Output the (X, Y) coordinate of the center of the cell containing the given text.  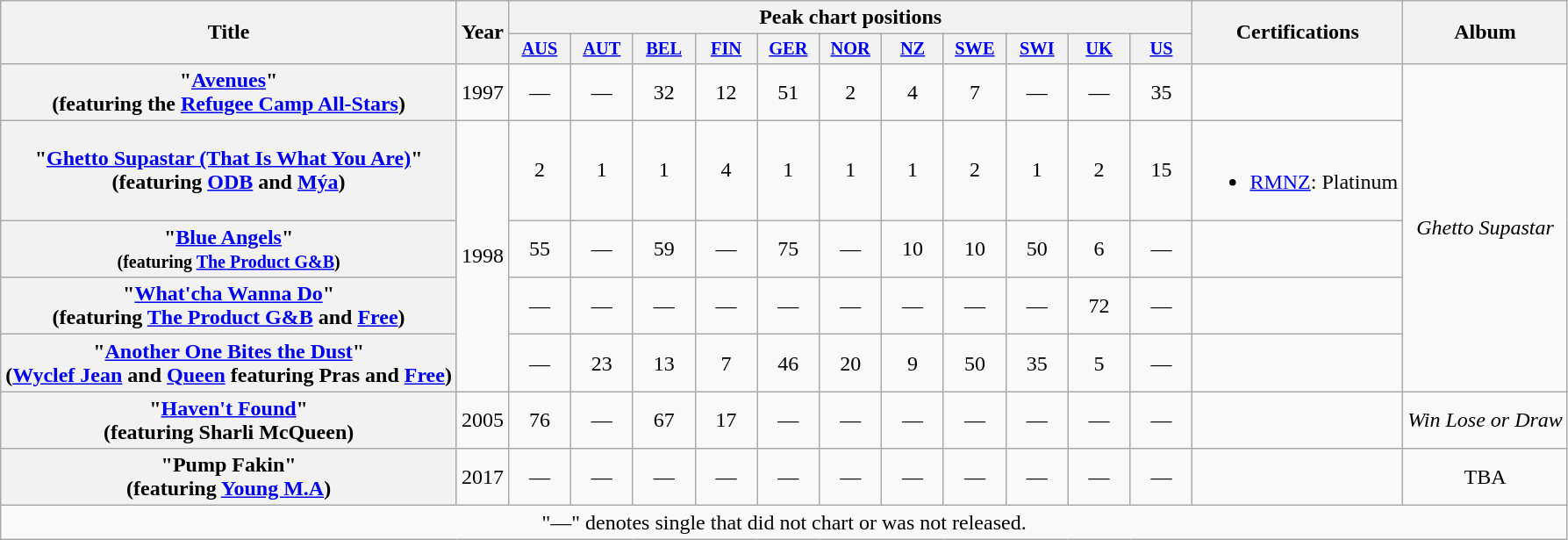
51 (788, 91)
46 (788, 364)
Album (1486, 32)
"Ghetto Supastar (That Is What You Are)"(featuring ODB and Mýa) (229, 170)
9 (913, 364)
RMNZ: Platinum (1298, 170)
59 (663, 249)
76 (541, 420)
6 (1099, 249)
"Haven't Found"(featuring Sharli McQueen) (229, 420)
55 (541, 249)
Peak chart positions (851, 18)
AUS (541, 49)
17 (727, 420)
20 (851, 364)
GER (788, 49)
Win Lose or Draw (1486, 420)
1998 (483, 256)
13 (663, 364)
2005 (483, 420)
Certifications (1298, 32)
SWE (974, 49)
NOR (851, 49)
67 (663, 420)
"Another One Bites the Dust"(Wyclef Jean and Queen featuring Pras and Free) (229, 364)
12 (727, 91)
23 (602, 364)
75 (788, 249)
BEL (663, 49)
FIN (727, 49)
TBA (1486, 478)
"Blue Angels"(featuring The Product G&B) (229, 249)
5 (1099, 364)
UK (1099, 49)
1997 (483, 91)
"What'cha Wanna Do"(featuring The Product G&B and Free) (229, 306)
32 (663, 91)
15 (1162, 170)
Ghetto Supastar (1486, 227)
SWI (1037, 49)
NZ (913, 49)
72 (1099, 306)
"—" denotes single that did not chart or was not released. (784, 522)
2017 (483, 478)
"Avenues"(featuring the Refugee Camp All-Stars) (229, 91)
Title (229, 32)
"Pump Fakin"(featuring Young M.A) (229, 478)
US (1162, 49)
AUT (602, 49)
Year (483, 32)
